Detect which cell encompasses the target text, then output its [x, y] center coordinate. 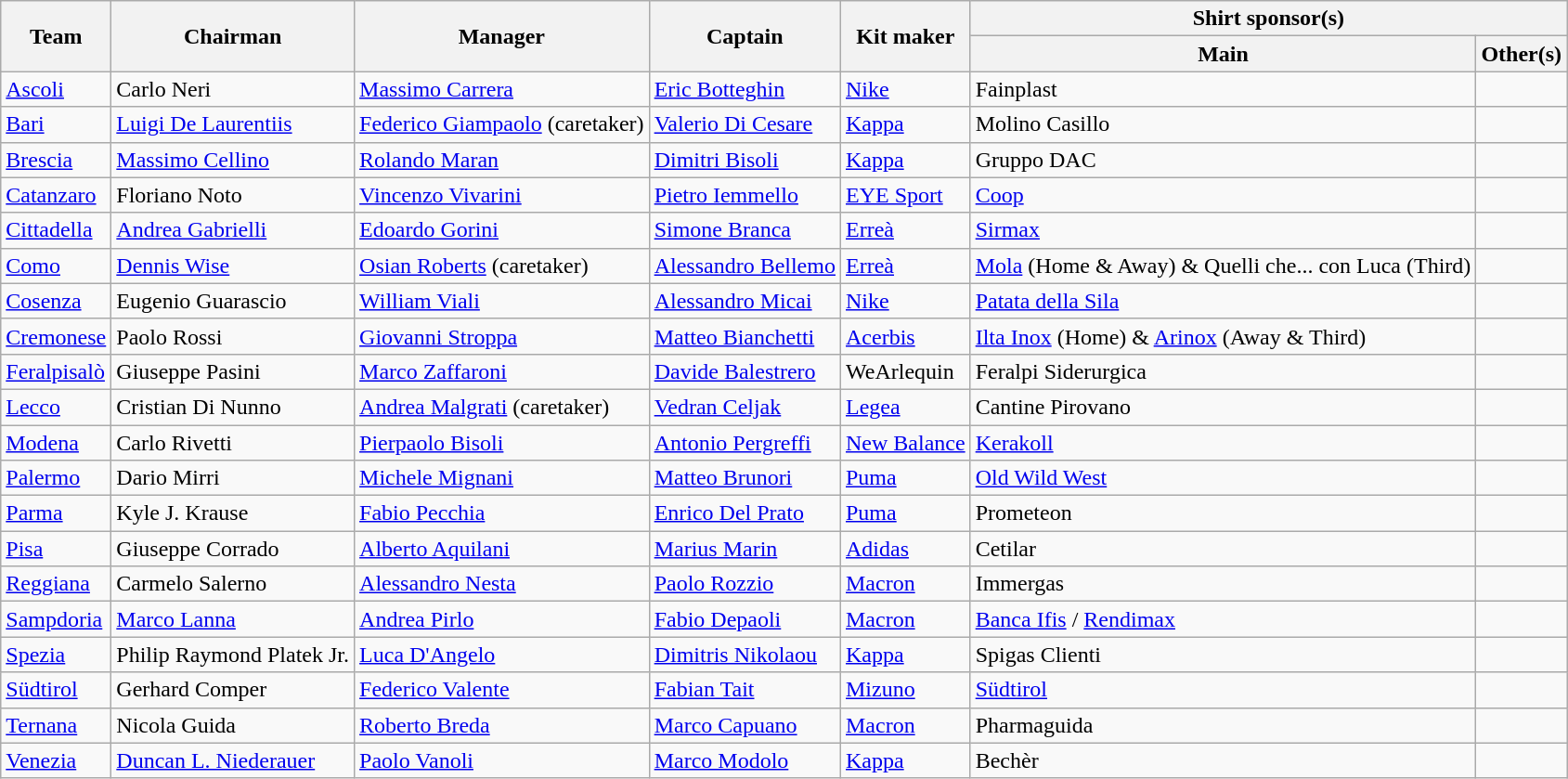
Massimo Carrera [502, 89]
Fabio Pecchia [502, 513]
Cittadella [56, 230]
Feralpisalò [56, 371]
Acerbis [905, 336]
Michele Mignani [502, 478]
Giuseppe Corrado [233, 549]
Adidas [905, 549]
Carmelo Salerno [233, 584]
Luca D'Angelo [502, 655]
Feralpi Siderurgica [1224, 371]
Palermo [56, 478]
Marco Capuano [745, 725]
Alessandro Micai [745, 301]
Chairman [233, 36]
Massimo Cellino [233, 160]
Reggiana [56, 584]
Eugenio Guarascio [233, 301]
Catanzaro [56, 195]
Vedran Celjak [745, 407]
Marco Lanna [233, 619]
Paolo Vanoli [502, 760]
Duncan L. Niederauer [233, 760]
Nicola Guida [233, 725]
Sampdoria [56, 619]
Enrico Del Prato [745, 513]
Molino Casillo [1224, 124]
Brescia [56, 160]
Giuseppe Pasini [233, 371]
Giovanni Stroppa [502, 336]
Bari [56, 124]
Fainplast [1224, 89]
Coop [1224, 195]
Paolo Rozzio [745, 584]
Kit maker [905, 36]
Dario Mirri [233, 478]
Bechèr [1224, 760]
Federico Giampaolo (caretaker) [502, 124]
EYE Sport [905, 195]
New Balance [905, 443]
Shirt sponsor(s) [1268, 19]
Legea [905, 407]
Sirmax [1224, 230]
Captain [745, 36]
Team [56, 36]
William Viali [502, 301]
Gruppo DAC [1224, 160]
Mola (Home & Away) & Quelli che... con Luca (Third) [1224, 266]
Marco Modolo [745, 760]
Valerio Di Cesare [745, 124]
Antonio Pergreffi [745, 443]
Cristian Di Nunno [233, 407]
Venezia [56, 760]
Ilta Inox (Home) & Arinox (Away & Third) [1224, 336]
Eric Botteghin [745, 89]
Alessandro Bellemo [745, 266]
Cremonese [56, 336]
Ascoli [56, 89]
Mizuno [905, 690]
Matteo Brunori [745, 478]
Cantine Pirovano [1224, 407]
Banca Ifis / Rendimax [1224, 619]
Edoardo Gorini [502, 230]
Modena [56, 443]
Alberto Aquilani [502, 549]
Gerhard Comper [233, 690]
Spigas Clienti [1224, 655]
Marco Zaffaroni [502, 371]
Parma [56, 513]
Roberto Breda [502, 725]
Andrea Pirlo [502, 619]
Como [56, 266]
Patata della Sila [1224, 301]
Prometeon [1224, 513]
Pietro Iemmello [745, 195]
WeArlequin [905, 371]
Pierpaolo Bisoli [502, 443]
Immergas [1224, 584]
Pharmaguida [1224, 725]
Andrea Gabrielli [233, 230]
Main [1224, 54]
Osian Roberts (caretaker) [502, 266]
Marius Marin [745, 549]
Pisa [56, 549]
Lecco [56, 407]
Andrea Malgrati (caretaker) [502, 407]
Kerakoll [1224, 443]
Rolando Maran [502, 160]
Kyle J. Krause [233, 513]
Luigi De Laurentiis [233, 124]
Dimitri Bisoli [745, 160]
Ternana [56, 725]
Dennis Wise [233, 266]
Dimitris Nikolaou [745, 655]
Matteo Bianchetti [745, 336]
Manager [502, 36]
Vincenzo Vivarini [502, 195]
Davide Balestrero [745, 371]
Cosenza [56, 301]
Federico Valente [502, 690]
Philip Raymond Platek Jr. [233, 655]
Carlo Neri [233, 89]
Floriano Noto [233, 195]
Paolo Rossi [233, 336]
Carlo Rivetti [233, 443]
Spezia [56, 655]
Fabian Tait [745, 690]
Alessandro Nesta [502, 584]
Cetilar [1224, 549]
Other(s) [1522, 54]
Simone Branca [745, 230]
Old Wild West [1224, 478]
Fabio Depaoli [745, 619]
